Output the (x, y) coordinate of the center of the cell containing the given text.  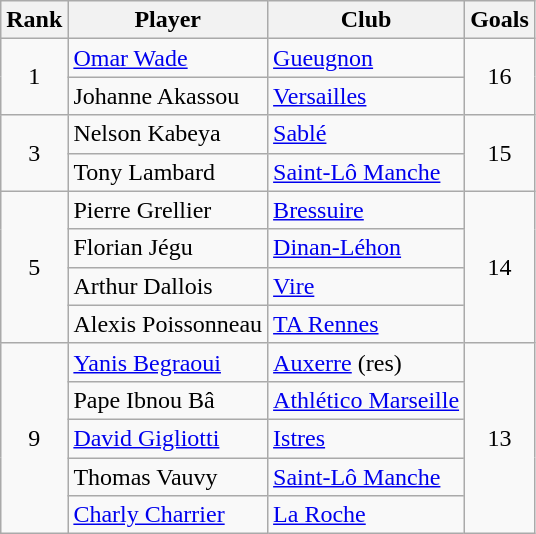
Omar Wade (168, 58)
Rank (34, 20)
Arthur Dallois (168, 286)
Player (168, 20)
TA Rennes (366, 324)
Thomas Vauvy (168, 477)
Alexis Poissonneau (168, 324)
Vire (366, 286)
Florian Jégu (168, 248)
Charly Charrier (168, 515)
9 (34, 438)
Pape Ibnou Bâ (168, 400)
16 (500, 77)
Goals (500, 20)
Gueugnon (366, 58)
13 (500, 438)
5 (34, 267)
14 (500, 267)
Athlético Marseille (366, 400)
Club (366, 20)
Nelson Kabeya (168, 134)
Auxerre (res) (366, 362)
Versailles (366, 96)
Yanis Begraoui (168, 362)
David Gigliotti (168, 438)
Tony Lambard (168, 172)
Bressuire (366, 210)
Dinan-Léhon (366, 248)
Pierre Grellier (168, 210)
Sablé (366, 134)
La Roche (366, 515)
15 (500, 153)
Johanne Akassou (168, 96)
1 (34, 77)
Istres (366, 438)
3 (34, 153)
